Search for the cell housing the specified text and yield its (x, y) center coordinate. 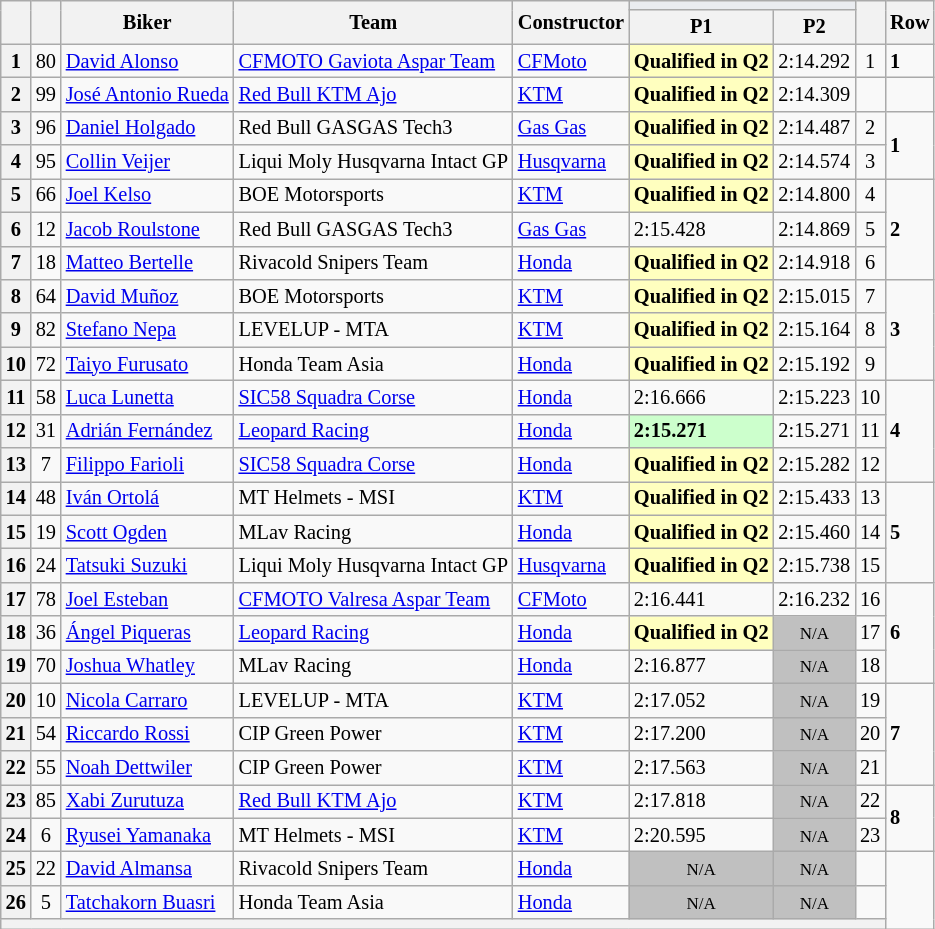
2:17.200 (701, 734)
64 (46, 296)
54 (46, 734)
70 (46, 666)
82 (46, 330)
Ryusei Yamanaka (148, 835)
58 (46, 397)
Team (374, 22)
2:15.428 (701, 229)
Scott Ogden (148, 532)
Luca Lunetta (148, 397)
2:14.800 (814, 195)
CFMOTO Gaviota Aspar Team (374, 61)
Joel Kelso (148, 195)
Riccardo Rossi (148, 734)
2:17.818 (701, 801)
Daniel Holgado (148, 128)
Tatchakorn Buasri (148, 902)
48 (46, 498)
Biker (148, 22)
2:20.595 (701, 835)
2:14.309 (814, 94)
2:15.433 (814, 498)
2:15.015 (814, 296)
2:14.292 (814, 61)
85 (46, 801)
2:17.052 (701, 700)
99 (46, 94)
Tatsuki Suzuki (148, 565)
Joshua Whatley (148, 666)
2:16.232 (814, 599)
80 (46, 61)
2:16.441 (701, 599)
CFMOTO Valresa Aspar Team (374, 599)
72 (46, 364)
Noah Dettwiler (148, 767)
26 (16, 902)
José Antonio Rueda (148, 94)
David Almansa (148, 868)
Stefano Nepa (148, 330)
Row (910, 22)
2:15.192 (814, 364)
Nicola Carraro (148, 700)
95 (46, 162)
78 (46, 599)
2:14.918 (814, 263)
2:15.460 (814, 532)
55 (46, 767)
David Alonso (148, 61)
36 (46, 633)
2:14.487 (814, 128)
Collin Veijer (148, 162)
Iván Ortolá (148, 498)
2:14.574 (814, 162)
P1 (701, 27)
66 (46, 195)
2:16.877 (701, 666)
Jacob Roulstone (148, 229)
2:15.164 (814, 330)
Ángel Piqueras (148, 633)
31 (46, 431)
2:16.666 (701, 397)
Filippo Farioli (148, 465)
2:15.223 (814, 397)
Taiyo Furusato (148, 364)
25 (16, 868)
2:17.563 (701, 767)
David Muñoz (148, 296)
Xabi Zurutuza (148, 801)
Constructor (571, 22)
2:15.738 (814, 565)
Adrián Fernández (148, 431)
2:14.869 (814, 229)
2:15.282 (814, 465)
96 (46, 128)
Joel Esteban (148, 599)
P2 (814, 27)
Matteo Bertelle (148, 263)
